Search for the cell housing the specified text and yield its (X, Y) center coordinate. 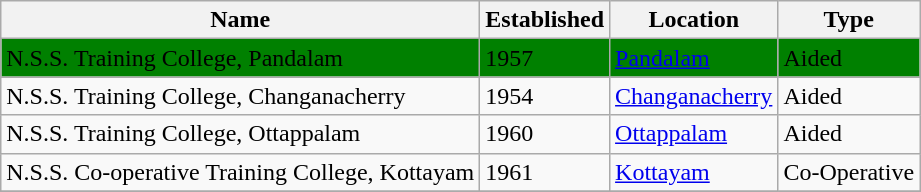
Established (545, 20)
1961 (545, 172)
N.S.S. Training College, Ottappalam (240, 134)
Co-Operative (849, 172)
1954 (545, 96)
1957 (545, 58)
Type (849, 20)
N.S.S. Training College, Pandalam (240, 58)
Kottayam (694, 172)
Ottappalam (694, 134)
Pandalam (694, 58)
Location (694, 20)
N.S.S. Training College, Changanacherry (240, 96)
N.S.S. Co-operative Training College, Kottayam (240, 172)
Changanacherry (694, 96)
Name (240, 20)
1960 (545, 134)
